From the cell containing the given text, extract its center point as [x, y] coordinate. 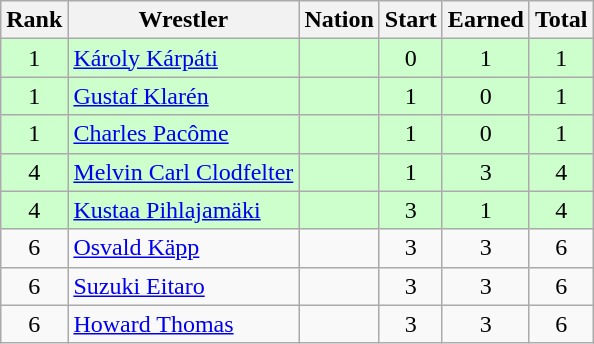
Start [410, 20]
Suzuki Eitaro [184, 286]
Nation [339, 20]
Károly Kárpáti [184, 58]
Earned [486, 20]
Melvin Carl Clodfelter [184, 172]
Total [561, 20]
Charles Pacôme [184, 134]
Osvald Käpp [184, 248]
Wrestler [184, 20]
Howard Thomas [184, 324]
Rank [34, 20]
Kustaa Pihlajamäki [184, 210]
Gustaf Klarén [184, 96]
